Return [x, y] of the center of cell containing provided text 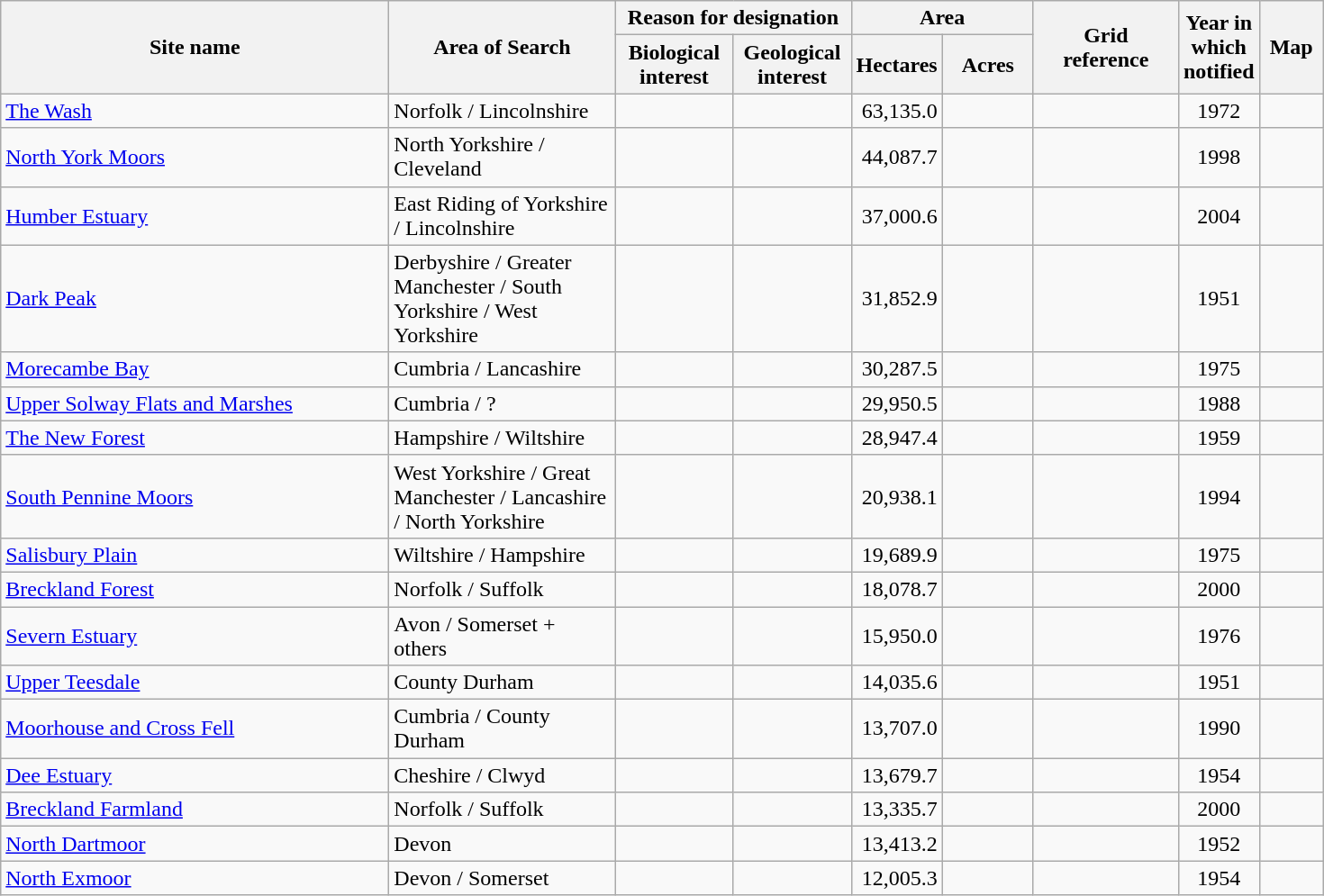
1988 [1219, 403]
Breckland Farmland [195, 810]
1976 [1219, 636]
Dark Peak [195, 299]
1998 [1219, 157]
13,413.2 [897, 844]
Map [1292, 47]
13,707.0 [897, 729]
The Wash [195, 111]
31,852.9 [897, 299]
North Exmoor [195, 878]
1990 [1219, 729]
Grid reference [1106, 47]
15,950.0 [897, 636]
Upper Teesdale [195, 683]
37,000.6 [897, 216]
Avon / Somerset + others [503, 636]
29,950.5 [897, 403]
Wiltshire / Hampshire [503, 555]
Cumbria / ? [503, 403]
1994 [1219, 496]
Norfolk / Lincolnshire [503, 111]
Area of Search [503, 47]
North Dartmoor [195, 844]
1972 [1219, 111]
Year in which notified [1219, 47]
Site name [195, 47]
Upper Solway Flats and Marshes [195, 403]
North Yorkshire / Cleveland [503, 157]
West Yorkshire / Great Manchester / Lancashire / North Yorkshire [503, 496]
Derbyshire / Greater Manchester / South Yorkshire / West Yorkshire [503, 299]
Breckland Forest [195, 589]
Acres [987, 65]
Devon [503, 844]
Reason for designation [733, 18]
30,287.5 [897, 369]
28,947.4 [897, 438]
County Durham [503, 683]
Geological interest [793, 65]
20,938.1 [897, 496]
North York Moors [195, 157]
Devon / Somerset [503, 878]
2004 [1219, 216]
63,135.0 [897, 111]
Cumbria / County Durham [503, 729]
Cumbria / Lancashire [503, 369]
Severn Estuary [195, 636]
Morecambe Bay [195, 369]
12,005.3 [897, 878]
13,335.7 [897, 810]
18,078.7 [897, 589]
1959 [1219, 438]
1952 [1219, 844]
13,679.7 [897, 775]
Cheshire / Clwyd [503, 775]
Humber Estuary [195, 216]
14,035.6 [897, 683]
44,087.7 [897, 157]
Dee Estuary [195, 775]
Salisbury Plain [195, 555]
Area [942, 18]
Biological interest [674, 65]
East Riding of Yorkshire / Lincolnshire [503, 216]
Moorhouse and Cross Fell [195, 729]
South Pennine Moors [195, 496]
Hectares [897, 65]
19,689.9 [897, 555]
The New Forest [195, 438]
Hampshire / Wiltshire [503, 438]
